Provide the [X, Y] coordinate of the cell's center where the given text is located.  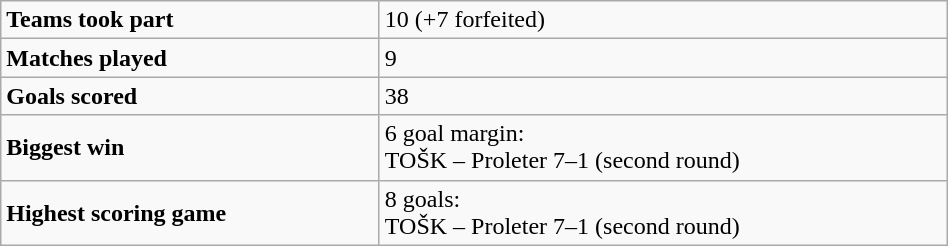
Biggest win [190, 148]
Matches played [190, 58]
Goals scored [190, 96]
Highest scoring game [190, 212]
9 [663, 58]
8 goals:TOŠK – Proleter 7–1 (second round) [663, 212]
Teams took part [190, 20]
38 [663, 96]
10 (+7 forfeited) [663, 20]
6 goal margin:TOŠK – Proleter 7–1 (second round) [663, 148]
